Locate the cell with the specified text and output its [X, Y] center coordinate. 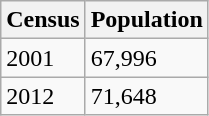
2001 [43, 58]
67,996 [146, 58]
Census [43, 20]
71,648 [146, 96]
Population [146, 20]
2012 [43, 96]
